Return the [x, y] coordinate for the center point of the cell that contains the specified text.  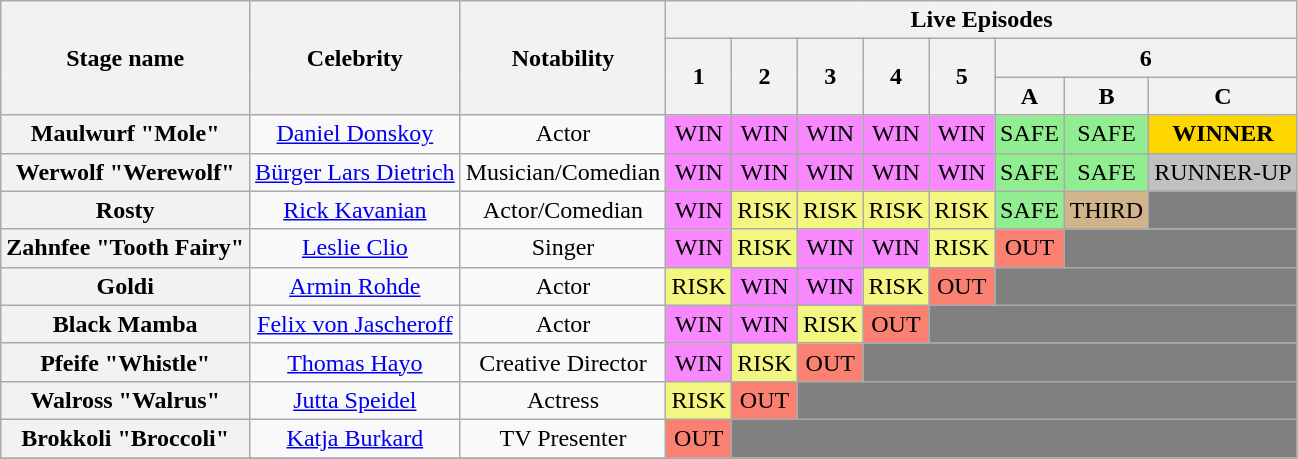
Rick Kavanian [356, 210]
Bürger Lars Dietrich [356, 172]
Singer [563, 248]
RUNNER-UP [1223, 172]
4 [896, 77]
Thomas Hayo [356, 362]
1 [699, 77]
Felix von Jascheroff [356, 324]
B [1106, 96]
Notability [563, 58]
WINNER [1223, 134]
2 [765, 77]
Daniel Donskoy [356, 134]
C [1223, 96]
Creative Director [563, 362]
Musician/Comedian [563, 172]
TV Presenter [563, 438]
Brokkoli "Broccoli" [126, 438]
Celebrity [356, 58]
Pfeife "Whistle" [126, 362]
5 [962, 77]
Stage name [126, 58]
Actor/Comedian [563, 210]
Goldi [126, 286]
Walross "Walrus" [126, 400]
Rosty [126, 210]
6 [1146, 58]
3 [830, 77]
Zahnfee "Tooth Fairy" [126, 248]
Maulwurf "Mole" [126, 134]
Black Mamba [126, 324]
Armin Rohde [356, 286]
Jutta Speidel [356, 400]
Actress [563, 400]
Leslie Clio [356, 248]
Katja Burkard [356, 438]
A [1030, 96]
THIRD [1106, 210]
Live Episodes [982, 20]
Werwolf "Werewolf" [126, 172]
